Scan for the cell matching the given text and deliver its (x, y) coordinate at center. 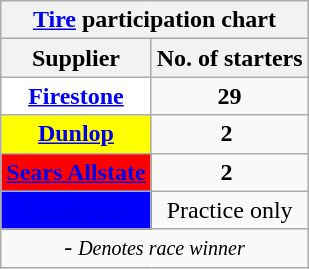
Sears Allstate (76, 172)
Goodyear (76, 210)
- Denotes race winner (154, 248)
No. of starters (230, 58)
Practice only (230, 210)
Supplier (76, 58)
Firestone (76, 96)
29 (230, 96)
Dunlop (76, 134)
Tire participation chart (154, 20)
